Search for the cell housing the specified text and yield its [x, y] center coordinate. 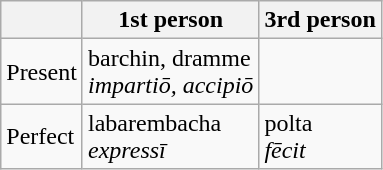
Present [42, 72]
labarembachaexpressī [170, 136]
Perfect [42, 136]
barchin, drammeimpartiō, accipiō [170, 72]
3rd person [320, 20]
1st person [170, 20]
poltafēcit [320, 136]
